Detect which cell encompasses the target text, then output its [X, Y] center coordinate. 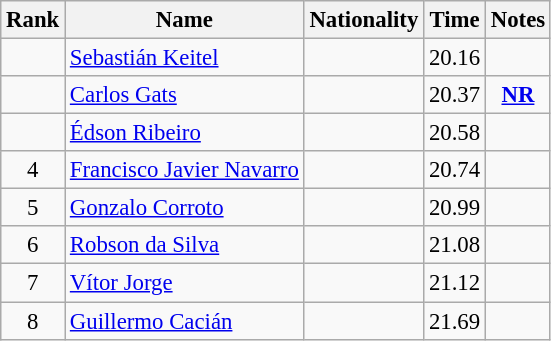
20.99 [455, 208]
20.37 [455, 95]
4 [33, 170]
Guillermo Cacián [185, 321]
5 [33, 208]
Carlos Gats [185, 95]
21.12 [455, 283]
Name [185, 20]
Francisco Javier Navarro [185, 170]
Robson da Silva [185, 245]
8 [33, 321]
20.74 [455, 170]
Gonzalo Corroto [185, 208]
Vítor Jorge [185, 283]
Notes [518, 20]
Sebastián Keitel [185, 58]
20.58 [455, 133]
21.08 [455, 245]
7 [33, 283]
Rank [33, 20]
Nationality [364, 20]
Time [455, 20]
6 [33, 245]
21.69 [455, 321]
Édson Ribeiro [185, 133]
20.16 [455, 58]
NR [518, 95]
